Detect which cell encompasses the target text, then output its [X, Y] center coordinate. 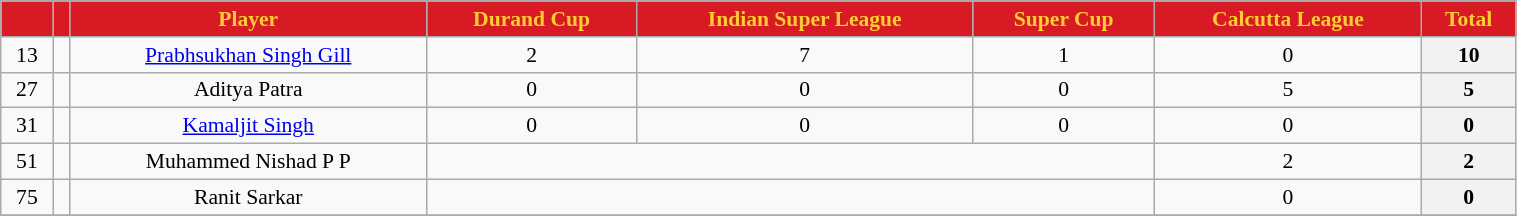
7 [804, 55]
Indian Super League [804, 19]
Super Cup [1064, 19]
31 [27, 126]
Kamaljit Singh [248, 126]
Prabhsukhan Singh Gill [248, 55]
75 [27, 197]
13 [27, 55]
Ranit Sarkar [248, 197]
Durand Cup [532, 19]
Total [1468, 19]
Player [248, 19]
27 [27, 90]
51 [27, 162]
1 [1064, 55]
Muhammed Nishad P P [248, 162]
10 [1468, 55]
Aditya Patra [248, 90]
Calcutta League [1288, 19]
